Locate the cell with the specified text and output its [X, Y] center coordinate. 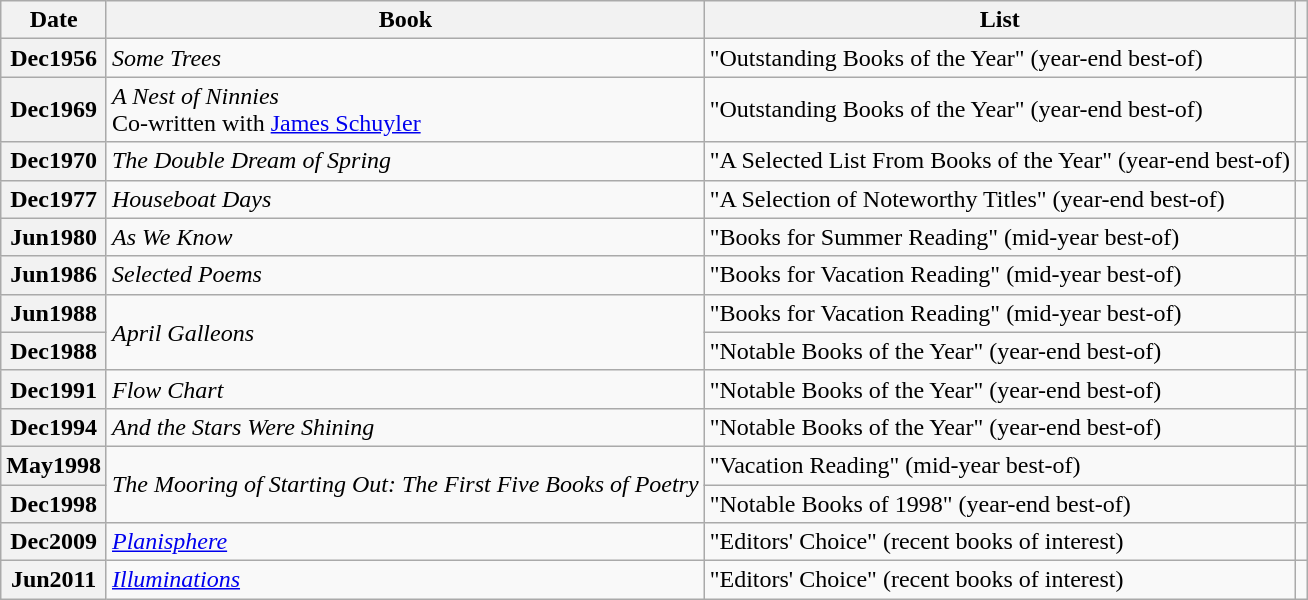
Dec1977 [54, 199]
As We Know [405, 237]
The Mooring of Starting Out: The First Five Books of Poetry [405, 484]
A Nest of NinniesCo-written with James Schuyler [405, 110]
Dec2009 [54, 542]
Jun1988 [54, 313]
"A Selection of Noteworthy Titles" (year-end best-of) [1000, 199]
"Notable Books of 1998" (year-end best-of) [1000, 503]
Dec1970 [54, 161]
May1998 [54, 465]
Jun1986 [54, 275]
List [1000, 20]
Dec1994 [54, 427]
Dec1991 [54, 389]
Houseboat Days [405, 199]
Some Trees [405, 58]
"Books for Summer Reading" (mid-year best-of) [1000, 237]
Illuminations [405, 580]
Dec1969 [54, 110]
The Double Dream of Spring [405, 161]
Dec1956 [54, 58]
Planisphere [405, 542]
Flow Chart [405, 389]
Selected Poems [405, 275]
Jun1980 [54, 237]
"A Selected List From Books of the Year" (year-end best-of) [1000, 161]
And the Stars Were Shining [405, 427]
Book [405, 20]
Dec1998 [54, 503]
Date [54, 20]
"Vacation Reading" (mid-year best-of) [1000, 465]
April Galleons [405, 332]
Jun2011 [54, 580]
Dec1988 [54, 351]
